Pinpoint the cell where the given text exists, returning its (x, y) midpoint coordinate. 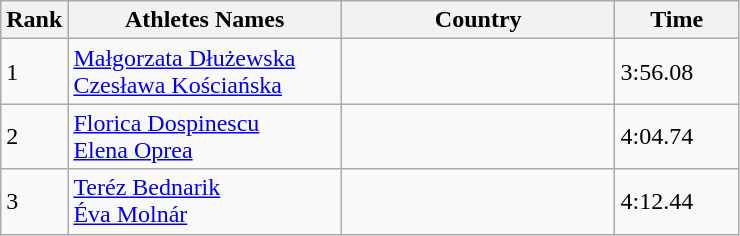
Time (677, 20)
3 (34, 202)
Florica DospinescuElena Oprea (205, 136)
4:12.44 (677, 202)
3:56.08 (677, 72)
Małgorzata DłużewskaCzesława Kościańska (205, 72)
Rank (34, 20)
Country (478, 20)
2 (34, 136)
4:04.74 (677, 136)
1 (34, 72)
Teréz BednarikÉva Molnár (205, 202)
Athletes Names (205, 20)
